Return the (x, y) coordinate for the center point of the cell that contains the specified text.  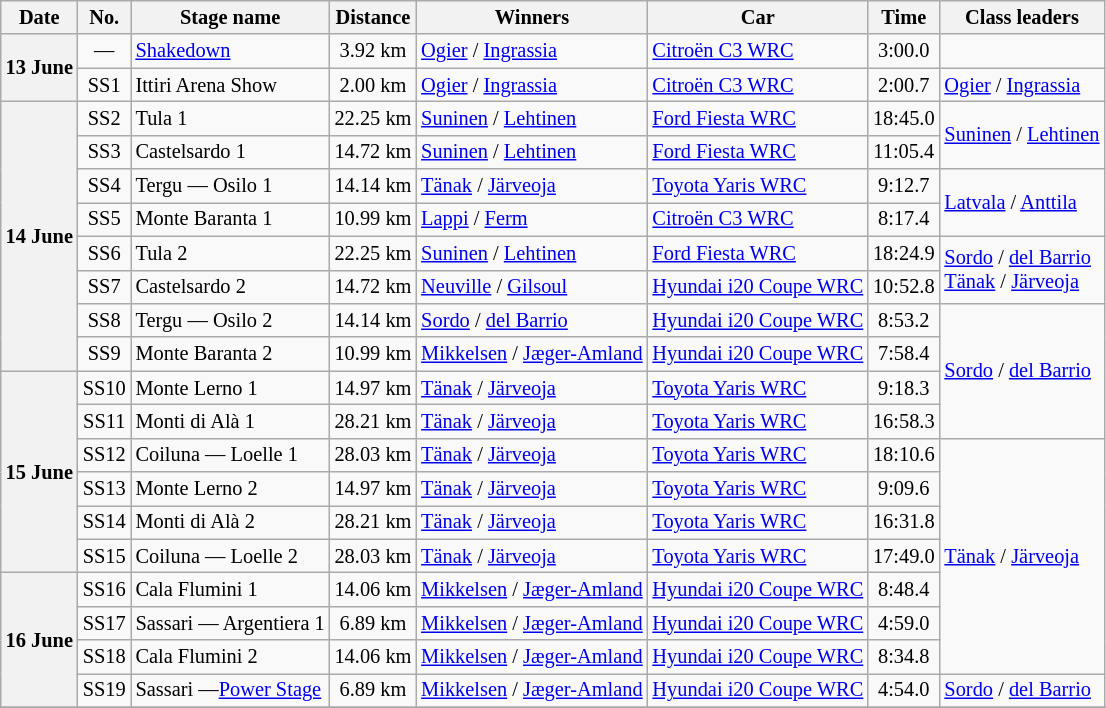
2.00 km (374, 85)
2:00.7 (904, 85)
Ittiri Arena Show (230, 85)
SS5 (104, 219)
Latvala / Anttila (1022, 202)
9:09.6 (904, 489)
3:00.0 (904, 51)
16 June (40, 640)
16:31.8 (904, 522)
Car (758, 17)
Time (904, 17)
SS1 (104, 85)
SS17 (104, 623)
SS9 (104, 354)
15 June (40, 472)
— (104, 51)
Lappi / Ferm (532, 219)
SS3 (104, 152)
SS6 (104, 253)
SS16 (104, 589)
Cala Flumini 2 (230, 657)
SS19 (104, 690)
Castelsardo 1 (230, 152)
16:58.3 (904, 421)
Shakedown (230, 51)
Stage name (230, 17)
14 June (40, 236)
18:45.0 (904, 118)
SS4 (104, 186)
Winners (532, 17)
Monti di Alà 1 (230, 421)
Monte Baranta 2 (230, 354)
18:10.6 (904, 455)
SS2 (104, 118)
Monte Lerno 1 (230, 388)
4:59.0 (904, 623)
Tula 2 (230, 253)
Sassari — Argentiera 1 (230, 623)
Coiluna — Loelle 2 (230, 556)
Neuville / Gilsoul (532, 287)
SS13 (104, 489)
18:24.9 (904, 253)
Sordo / del BarrioTänak / Järveoja (1022, 270)
SS15 (104, 556)
11:05.4 (904, 152)
9:18.3 (904, 388)
No. (104, 17)
SS11 (104, 421)
Monte Baranta 1 (230, 219)
Castelsardo 2 (230, 287)
8:17.4 (904, 219)
SS18 (104, 657)
SS14 (104, 522)
Tergu — Osilo 2 (230, 320)
Monti di Alà 2 (230, 522)
Tergu — Osilo 1 (230, 186)
Coiluna — Loelle 1 (230, 455)
Date (40, 17)
4:54.0 (904, 690)
SS7 (104, 287)
8:53.2 (904, 320)
7:58.4 (904, 354)
Distance (374, 17)
Class leaders (1022, 17)
SS8 (104, 320)
Tula 1 (230, 118)
13 June (40, 68)
9:12.7 (904, 186)
Sassari —Power Stage (230, 690)
3.92 km (374, 51)
Monte Lerno 2 (230, 489)
SS10 (104, 388)
SS12 (104, 455)
10:52.8 (904, 287)
17:49.0 (904, 556)
Cala Flumini 1 (230, 589)
8:48.4 (904, 589)
8:34.8 (904, 657)
